Provide the (X, Y) coordinate of the cell's center where the given text is located.  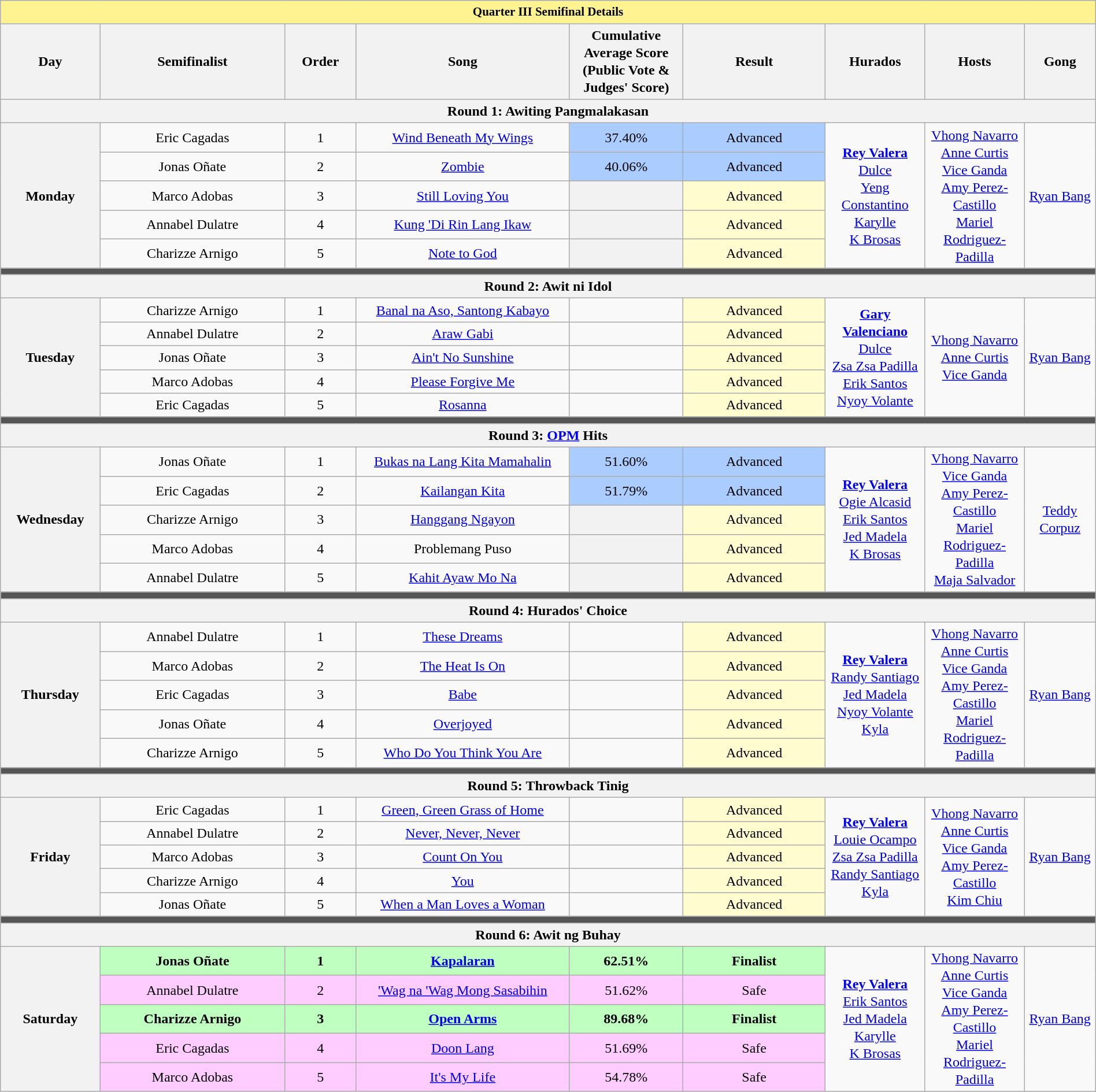
Round 6: Awit ng Buhay (548, 934)
Kailangan Kita (462, 491)
Teddy Corpuz (1060, 519)
Rey ValeraOgie AlcasidErik SantosJed MadelaK Brosas (875, 519)
Doon Lang (462, 1048)
Bukas na Lang Kita Mamahalin (462, 461)
These Dreams (462, 637)
Rosanna (462, 405)
Round 3: OPM Hits (548, 435)
Vhong NavarroAnne CurtisVice Ganda (975, 357)
Please Forgive Me (462, 382)
Saturday (50, 1019)
Hosts (975, 61)
Hanggang Ngayon (462, 520)
Semifinalist (192, 61)
Never, Never, Never (462, 834)
Rey ValeraLouie OcampoZsa Zsa PadillaRandy SantiagoKyla (875, 857)
Green, Green Grass of Home (462, 809)
Babe (462, 695)
Song (462, 61)
Count On You (462, 857)
Monday (50, 195)
Still Loving You (462, 195)
You (462, 881)
Day (50, 61)
Zombie (462, 166)
'Wag na 'Wag Mong Sasabihin (462, 990)
Round 5: Throwback Tinig (548, 786)
Wind Beneath My Wings (462, 138)
Gong (1060, 61)
Kung 'Di Rin Lang Ikaw (462, 224)
Vhong NavarroVice GandaAmy Perez-CastilloMariel Rodriguez-PadillaMaja Salvador (975, 519)
Friday (50, 857)
Quarter III Semifinal Details (548, 12)
Result (754, 61)
Who Do You Think You Are (462, 753)
Round 2: Awit ni Idol (548, 287)
54.78% (627, 1077)
Cumulative Average Score (Public Vote & Judges' Score) (627, 61)
Note to God (462, 254)
It's My Life (462, 1077)
62.51% (627, 961)
Overjoyed (462, 724)
Wednesday (50, 519)
Kapalaran (462, 961)
51.62% (627, 990)
Open Arms (462, 1019)
Rey ValeraErik SantosJed MadelaKarylleK Brosas (875, 1019)
Round 1: Awiting Pangmalakasan (548, 111)
Rey ValeraRandy SantiagoJed MadelaNyoy VolanteKyla (875, 695)
Order (320, 61)
When a Man Loves a Woman (462, 904)
Thursday (50, 695)
Hurados (875, 61)
40.06% (627, 166)
51.79% (627, 491)
Vhong NavarroAnne CurtisVice GandaAmy Perez-CastilloKim Chiu (975, 857)
Round 4: Hurados' Choice (548, 610)
Ain't No Sunshine (462, 357)
Problemang Puso (462, 549)
Kahit Ayaw Mo Na (462, 578)
37.40% (627, 138)
89.68% (627, 1019)
Tuesday (50, 357)
Gary ValencianoDulceZsa Zsa PadillaErik SantosNyoy Volante (875, 357)
Rey ValeraDulceYeng ConstantinoKarylleK Brosas (875, 195)
Araw Gabi (462, 334)
51.69% (627, 1048)
51.60% (627, 461)
The Heat Is On (462, 666)
Banal na Aso, Santong Kabayo (462, 310)
